Locate the cell with the specified text and output its (x, y) center coordinate. 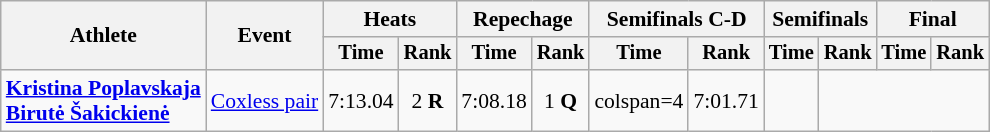
Repechage (522, 19)
7:01.71 (726, 100)
7:08.18 (494, 100)
Heats (390, 19)
Final (932, 19)
Athlete (104, 36)
Kristina PoplavskajaBirutė Šakickienė (104, 100)
2 R (428, 100)
1 Q (561, 100)
Event (264, 36)
7:13.04 (360, 100)
colspan=4 (638, 100)
Coxless pair (264, 100)
Semifinals C-D (676, 19)
Semifinals (820, 19)
